Identify which cell holds the provided text, then report its [x, y] central coordinate. 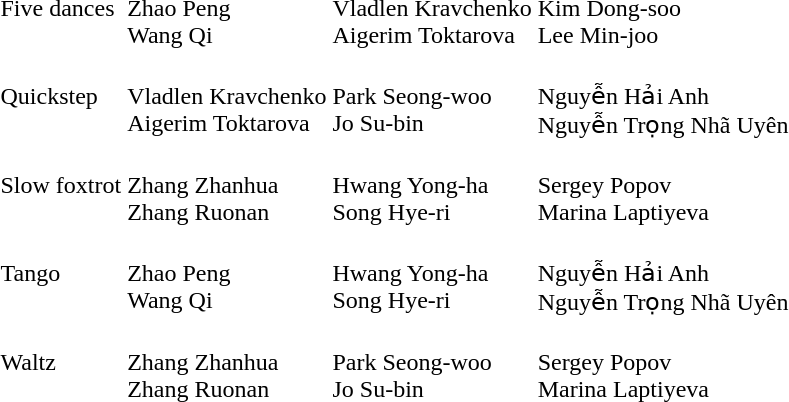
Zhang ZhanhuaZhang Ruonan [227, 185]
Vladlen KravchenkoAigerim Toktarova [227, 96]
Park Seong-wooJo Su-bin [432, 96]
Zhao PengWang Qi [227, 274]
